Detect which cell encompasses the target text, then output its (x, y) center coordinate. 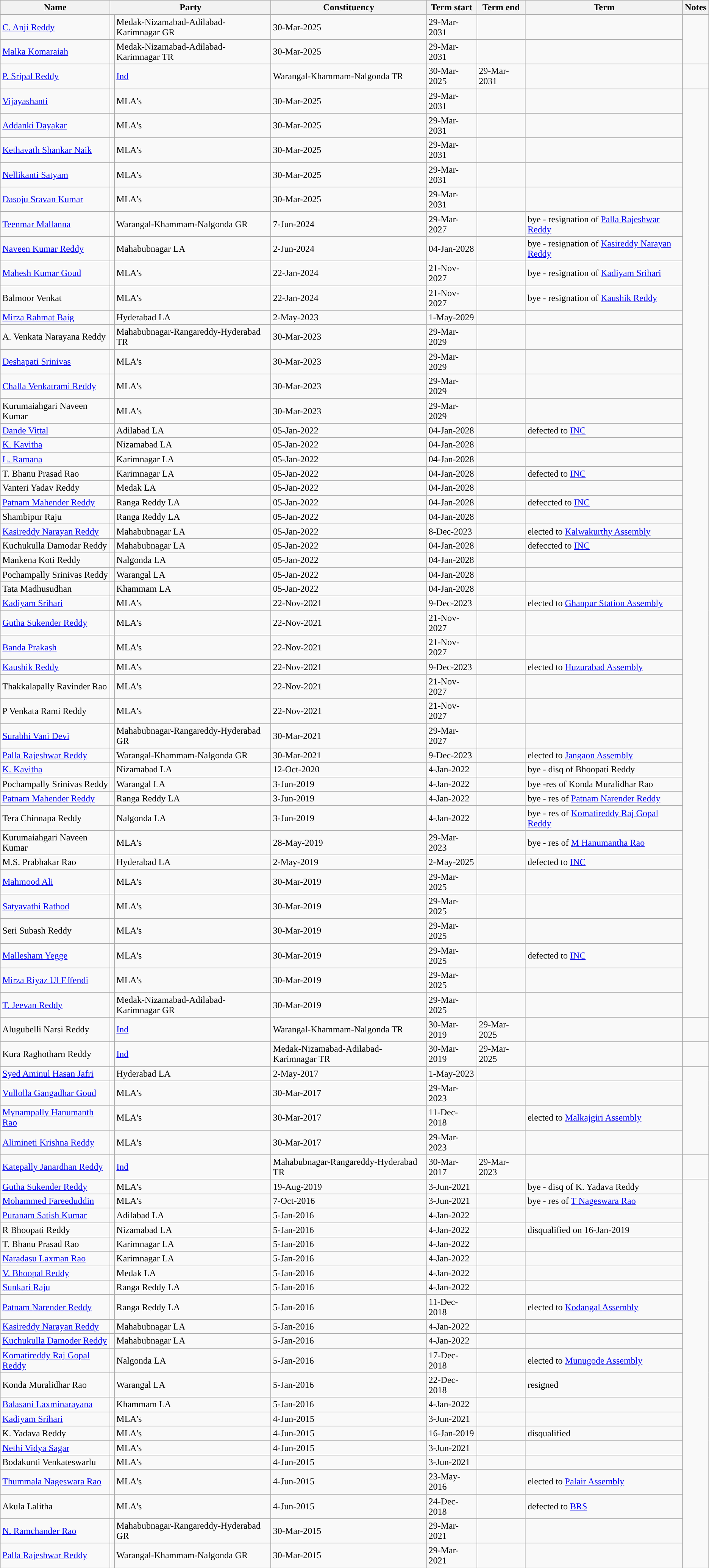
Banda Prakash (55, 647)
V. Bhoopal Reddy (55, 1273)
28-May-2019 (348, 843)
Balasani Laxminarayana (55, 1404)
Malka Komaraiah (55, 51)
Naradasu Laxman Rao (55, 1259)
Mahmood Ali (55, 881)
K. Yadava Reddy (55, 1433)
Dasoju Sravan Kumar (55, 199)
bye - res of Komatireddy Raj Gopal Reddy (604, 818)
23-May-2016 (451, 1482)
Challa Venkatrami Reddy (55, 386)
Vanteri Yadav Reddy (55, 488)
Constituency (348, 8)
M.S. Prabhakar Rao (55, 862)
Mankena Koti Reddy (55, 560)
bye - disq of K. Yadava Reddy (604, 1186)
1-May-2023 (451, 1074)
Katepally Janardhan Reddy (55, 1167)
Komatireddy Raj Gopal Reddy (55, 1361)
C. Anji Reddy (55, 27)
Kuchukulla Damoder Reddy (55, 1341)
16-Jan-2019 (451, 1433)
elected to Kalwakurthy Assembly (604, 531)
Name (55, 8)
T. Jeevan Reddy (55, 1005)
P Venkata Rami Reddy (55, 711)
Mynampally Hanumanth Rao (55, 1118)
19-Aug-2019 (348, 1186)
Konda Muralidhar Rao (55, 1385)
disqualified on 16-Jan-2019 (604, 1230)
2-May-2023 (348, 318)
Alugubelli Narsi Reddy (55, 1030)
Alimineti Krishna Reddy (55, 1142)
Vijayashanti (55, 101)
Party (191, 8)
7-Oct-2016 (348, 1201)
Thakkalapally Ravinder Rao (55, 687)
N. Ramchander Rao (55, 1531)
Kura Raghotharn Reddy (55, 1054)
Shambipur Raju (55, 517)
Bodakunti Venkateswarlu (55, 1462)
Akula Lalitha (55, 1506)
bye - res of M Hanumantha Rao (604, 843)
17-Dec-2018 (451, 1361)
bye -res of Konda Muralidhar Rao (604, 784)
Thummala Nageswara Rao (55, 1482)
Mohammed Fareeduddin (55, 1201)
2-May-2025 (451, 862)
elected to Munugode Assembly (604, 1361)
7-Jun-2024 (348, 224)
bye - disq of Bhoopati Reddy (604, 770)
Term end (501, 8)
bye - resignation of Kasireddy Narayan Reddy (604, 248)
8-Dec-2023 (451, 531)
L. Ramana (55, 459)
Term start (451, 8)
defected to BRS (604, 1506)
elected to Kodangal Assembly (604, 1307)
Nethi Vidya Sagar (55, 1448)
R Bhoopati Reddy (55, 1230)
Mirza Rahmat Baig (55, 318)
Kethavath Shankar Naik (55, 150)
P. Sripal Reddy (55, 76)
Addanki Dayakar (55, 126)
elected to Ghanpur Station Assembly (604, 603)
bye - res of Patnam Narender Reddy (604, 798)
Teenmar Mallanna (55, 224)
Mahesh Kumar Goud (55, 273)
Puranam Satish Kumar (55, 1215)
24-Dec-2018 (451, 1506)
Balmoor Venkat (55, 298)
Kaushik Reddy (55, 667)
Notes (696, 8)
Sunkari Raju (55, 1287)
2-May-2019 (348, 862)
Mirza Riyaz Ul Effendi (55, 980)
elected to Jangaon Assembly (604, 755)
Seri Subash Reddy (55, 931)
Deshapati Srinivas (55, 362)
22-Dec-2018 (451, 1385)
elected to Malkajgiri Assembly (604, 1118)
A. Venkata Narayana Reddy (55, 337)
12-Oct-2020 (348, 770)
disqualified (604, 1433)
elected to Huzurabad Assembly (604, 667)
2-May-2017 (348, 1074)
Term (604, 8)
Surabhi Vani Devi (55, 736)
Mallesham Yegge (55, 955)
Patnam Narender Reddy (55, 1307)
Vullolla Gangadhar Goud (55, 1093)
Dande Vittal (55, 430)
1-May-2029 (451, 318)
Syed Aminul Hasan Jafri (55, 1074)
Nellikanti Satyam (55, 175)
bye - resignation of Kadiyam Srihari (604, 273)
bye - resignation of Palla Rajeshwar Reddy (604, 224)
bye - resignation of Kaushik Reddy (604, 298)
bye - res of T Nageswara Rao (604, 1201)
Tata Madhusudhan (55, 589)
2-Jun-2024 (348, 248)
Satyavathi Rathod (55, 906)
Tera Chinnapa Reddy (55, 818)
Kuchukulla Damodar Reddy (55, 546)
resigned (604, 1385)
elected to Palair Assembly (604, 1482)
Naveen Kumar Reddy (55, 248)
